Capture the cell that displays the provided text and extract its (x, y) central coordinate. 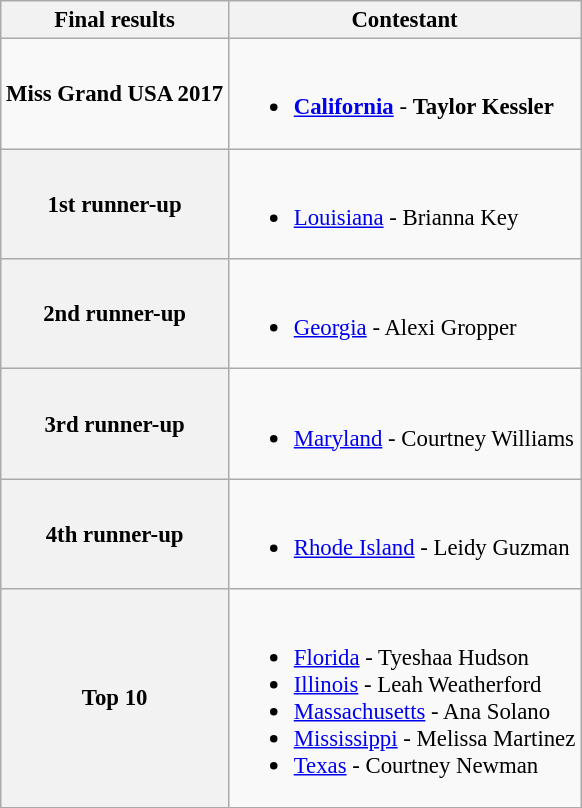
Final results (115, 20)
Top 10 (115, 698)
2nd runner-up (115, 314)
1st runner-up (115, 204)
Rhode Island - Leidy Guzman (404, 534)
Georgia - Alexi Gropper (404, 314)
Miss Grand USA 2017 (115, 94)
Florida - Tyeshaa HudsonIllinois - Leah WeatherfordMassachusetts - Ana SolanoMississippi - Melissa MartinezTexas - Courtney Newman (404, 698)
4th runner-up (115, 534)
California - Taylor Kessler (404, 94)
Contestant (404, 20)
Maryland - Courtney Williams (404, 424)
3rd runner-up (115, 424)
Louisiana - Brianna Key (404, 204)
